Identify which cell holds the provided text, then report its [X, Y] central coordinate. 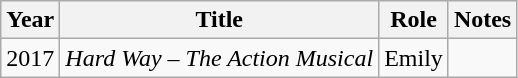
Role [414, 20]
2017 [30, 58]
Emily [414, 58]
Title [220, 20]
Year [30, 20]
Notes [482, 20]
Hard Way – The Action Musical [220, 58]
